Extract the (x, y) coordinate from the center of the cell holding the provided text.  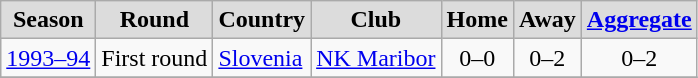
Season (48, 20)
NK Maribor (376, 58)
Home (477, 20)
First round (154, 58)
Club (376, 20)
0–0 (477, 58)
Away (547, 20)
Country (262, 20)
1993–94 (48, 58)
Aggregate (639, 20)
Slovenia (262, 58)
Round (154, 20)
